Search for the cell housing the specified text and yield its [X, Y] center coordinate. 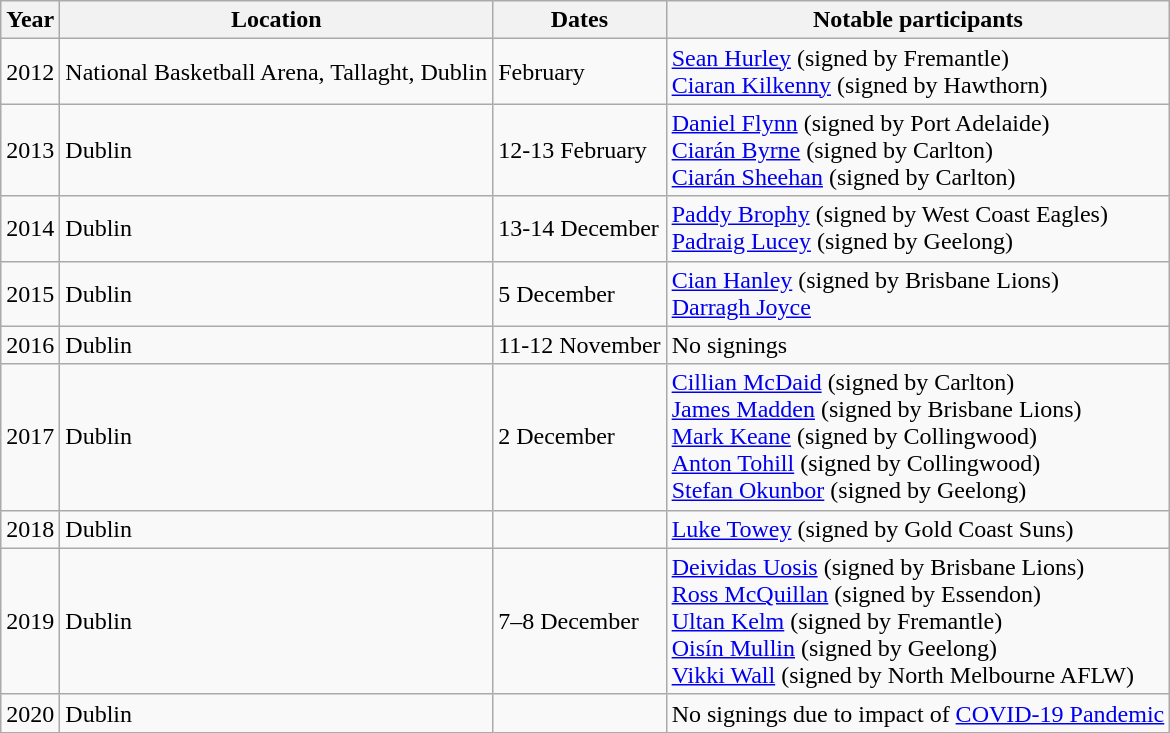
13-14 December [580, 228]
2015 [30, 294]
Paddy Brophy (signed by West Coast Eagles)Padraig Lucey (signed by Geelong) [918, 228]
Cian Hanley (signed by Brisbane Lions)Darragh Joyce [918, 294]
2 December [580, 437]
February [580, 72]
No signings due to impact of COVID-19 Pandemic [918, 713]
11-12 November [580, 345]
Dates [580, 20]
Year [30, 20]
National Basketball Arena, Tallaght, Dublin [276, 72]
2016 [30, 345]
2019 [30, 621]
Daniel Flynn (signed by Port Adelaide)Ciarán Byrne (signed by Carlton)Ciarán Sheehan (signed by Carlton) [918, 150]
Notable participants [918, 20]
2013 [30, 150]
Luke Towey (signed by Gold Coast Suns) [918, 529]
2018 [30, 529]
2012 [30, 72]
Location [276, 20]
2014 [30, 228]
No signings [918, 345]
7–8 December [580, 621]
5 December [580, 294]
Sean Hurley (signed by Fremantle)Ciaran Kilkenny (signed by Hawthorn) [918, 72]
2017 [30, 437]
2020 [30, 713]
12-13 February [580, 150]
